Find where the given text appears and provide that cell's center as (x, y) coordinate. 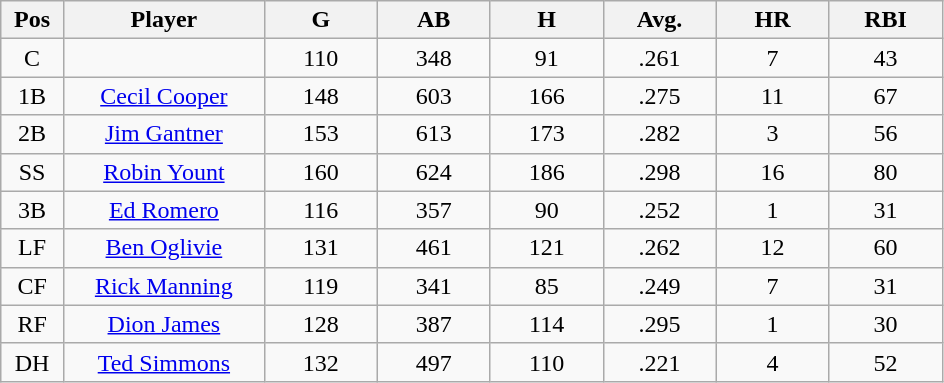
.221 (660, 362)
HR (772, 20)
.249 (660, 286)
148 (320, 96)
Dion James (164, 324)
173 (546, 134)
.262 (660, 248)
3 (772, 134)
11 (772, 96)
357 (434, 210)
12 (772, 248)
114 (546, 324)
153 (320, 134)
4 (772, 362)
.295 (660, 324)
43 (886, 58)
119 (320, 286)
160 (320, 172)
Player (164, 20)
16 (772, 172)
461 (434, 248)
387 (434, 324)
DH (32, 362)
.298 (660, 172)
166 (546, 96)
341 (434, 286)
613 (434, 134)
128 (320, 324)
30 (886, 324)
603 (434, 96)
52 (886, 362)
91 (546, 58)
SS (32, 172)
Ed Romero (164, 210)
624 (434, 172)
RBI (886, 20)
.282 (660, 134)
.261 (660, 58)
80 (886, 172)
3B (32, 210)
.275 (660, 96)
56 (886, 134)
.252 (660, 210)
348 (434, 58)
Rick Manning (164, 286)
Ted Simmons (164, 362)
90 (546, 210)
Cecil Cooper (164, 96)
186 (546, 172)
CF (32, 286)
H (546, 20)
G (320, 20)
Jim Gantner (164, 134)
1B (32, 96)
85 (546, 286)
497 (434, 362)
Ben Oglivie (164, 248)
116 (320, 210)
60 (886, 248)
Avg. (660, 20)
121 (546, 248)
2B (32, 134)
RF (32, 324)
AB (434, 20)
132 (320, 362)
67 (886, 96)
C (32, 58)
LF (32, 248)
131 (320, 248)
Robin Yount (164, 172)
Pos (32, 20)
